Identify which cell holds the provided text, then report its (x, y) central coordinate. 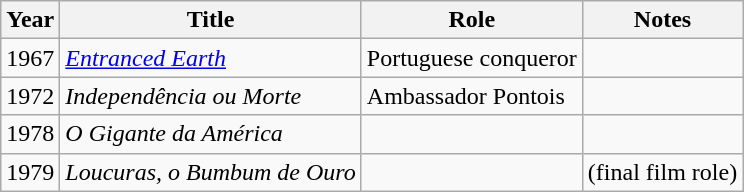
O Gigante da América (211, 134)
1967 (30, 58)
Independência ou Morte (211, 96)
1972 (30, 96)
Year (30, 20)
(final film role) (662, 172)
Ambassador Pontois (472, 96)
Portuguese conqueror (472, 58)
Role (472, 20)
1979 (30, 172)
Notes (662, 20)
Loucuras, o Bumbum de Ouro (211, 172)
1978 (30, 134)
Title (211, 20)
Entranced Earth (211, 58)
